Find where the given text appears and provide that cell's center as [x, y] coordinate. 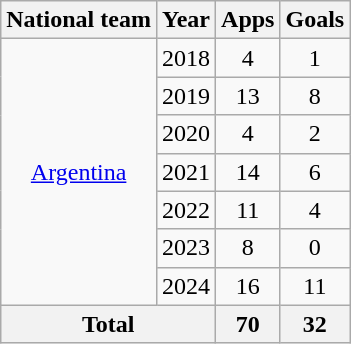
Goals [315, 20]
2018 [186, 58]
14 [248, 172]
32 [315, 324]
1 [315, 58]
0 [315, 248]
13 [248, 96]
2020 [186, 134]
2 [315, 134]
2024 [186, 286]
2019 [186, 96]
70 [248, 324]
2021 [186, 172]
2022 [186, 210]
Year [186, 20]
Argentina [79, 172]
2023 [186, 248]
National team [79, 20]
6 [315, 172]
Total [108, 324]
Apps [248, 20]
16 [248, 286]
